Capture the cell that displays the provided text and extract its [x, y] central coordinate. 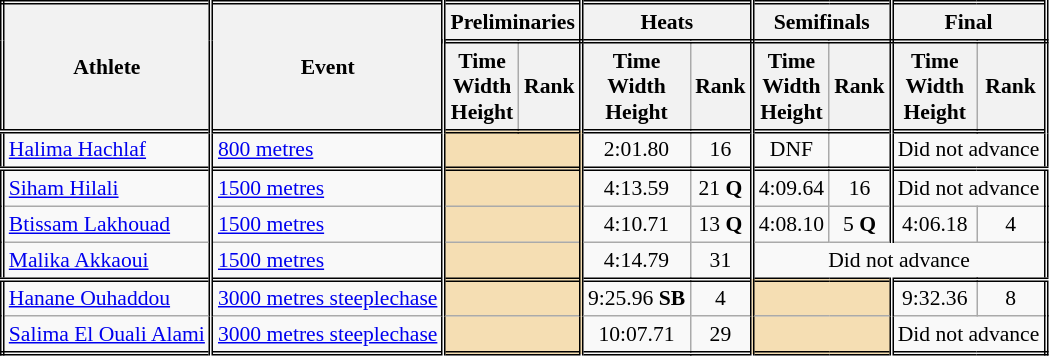
31 [721, 260]
5 Q [860, 225]
Athlete [106, 67]
2:01.80 [636, 150]
Halima Hachlaf [106, 150]
Siham Hilali [106, 188]
Preliminaries [512, 22]
Event [327, 67]
9:32.36 [934, 298]
4:10.71 [636, 225]
Btissam Lakhouad [106, 225]
Semifinals [822, 22]
4:09.64 [790, 188]
Final [968, 22]
8 [1012, 298]
29 [721, 336]
Hanane Ouhaddou [106, 298]
Salima El Ouali Alami [106, 336]
9:25.96 SB [636, 298]
10:07.71 [636, 336]
Malika Akkaoui [106, 260]
4:14.79 [636, 260]
4:13.59 [636, 188]
13 Q [721, 225]
4:08.10 [790, 225]
Heats [666, 22]
21 Q [721, 188]
800 metres [327, 150]
4:06.18 [934, 225]
DNF [790, 150]
